For the text-containing cell, return its midpoint in (X, Y) coordinate format. 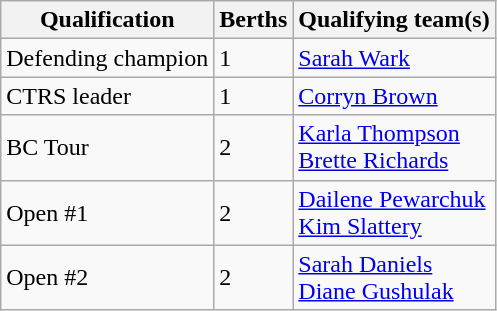
Defending champion (108, 58)
CTRS leader (108, 96)
Sarah Wark (394, 58)
Berths (254, 20)
Qualification (108, 20)
Dailene Pewarchuk Kim Slattery (394, 212)
Open #2 (108, 278)
BC Tour (108, 148)
Karla Thompson Brette Richards (394, 148)
Sarah Daniels Diane Gushulak (394, 278)
Qualifying team(s) (394, 20)
Corryn Brown (394, 96)
Open #1 (108, 212)
